Output the [X, Y] coordinate of the center of the cell containing the given text.  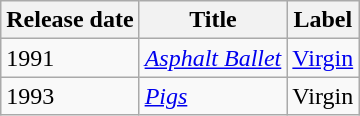
Pigs [213, 96]
1991 [70, 58]
Label [323, 20]
1993 [70, 96]
Title [213, 20]
Release date [70, 20]
Asphalt Ballet [213, 58]
